Capture the cell that displays the provided text and extract its [x, y] central coordinate. 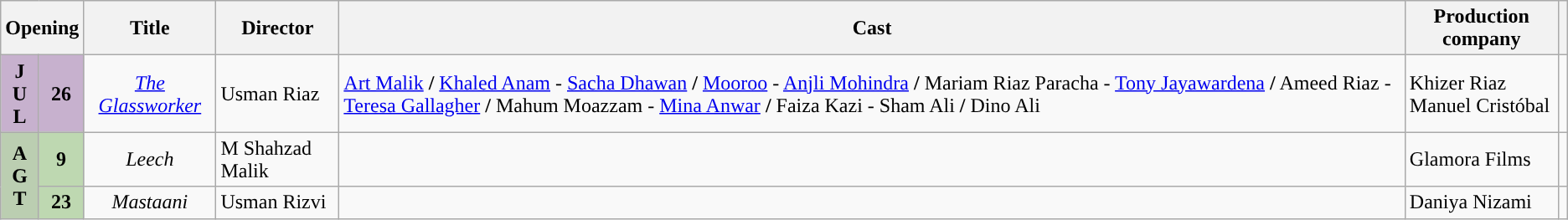
Director [278, 28]
AGT [20, 176]
Opening [42, 28]
Leech [150, 159]
26 [61, 94]
Mastaani [150, 202]
Glamora Films [1481, 159]
23 [61, 202]
9 [61, 159]
Usman Rizvi [278, 202]
Cast [872, 28]
Title [150, 28]
M Shahzad Malik [278, 159]
Production company [1481, 28]
Usman Riaz [278, 94]
Daniya Nizami [1481, 202]
Khizer RiazManuel Cristóbal [1481, 94]
JUL [20, 94]
The Glassworker [150, 94]
